Capture the cell that displays the provided text and extract its (x, y) central coordinate. 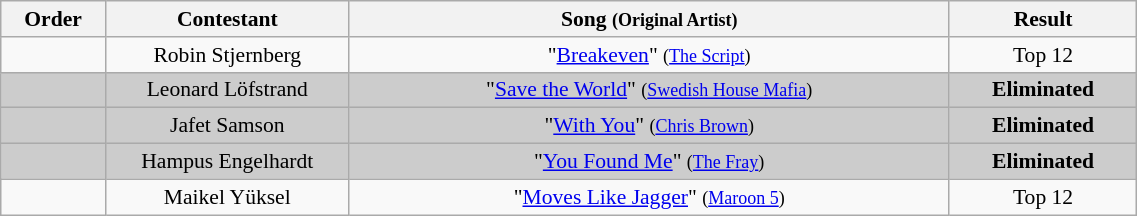
"With You" (Chris Brown) (649, 126)
"Save the World" (Swedish House Mafia) (649, 90)
Robin Stjernberg (227, 55)
Result (1043, 19)
"Moves Like Jagger" (Maroon 5) (649, 197)
"You Found Me" (The Fray) (649, 162)
Maikel Yüksel (227, 197)
Song (Original Artist) (649, 19)
Order (54, 19)
"Breakeven" (The Script) (649, 55)
Leonard Löfstrand (227, 90)
Jafet Samson (227, 126)
Hampus Engelhardt (227, 162)
Contestant (227, 19)
